Extract the [X, Y] coordinate from the center of the cell holding the provided text.  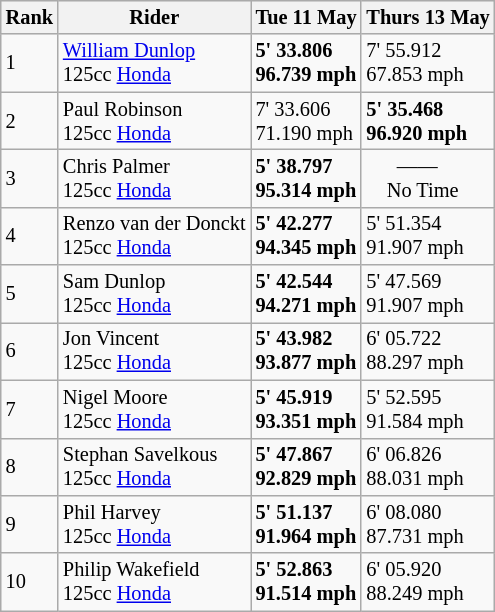
1 [30, 63]
Chris Palmer 125cc Honda [154, 178]
8 [30, 467]
6' 05.722 88.297 mph [428, 351]
5 [30, 294]
5' 52.595 91.584 mph [428, 409]
Philip Wakefield 125cc Honda [154, 582]
Nigel Moore 125cc Honda [154, 409]
6' 08.080 87.731 mph [428, 524]
5' 35.468 96.920 mph [428, 121]
7 [30, 409]
Jon Vincent 125cc Honda [154, 351]
5' 42.544 94.271 mph [306, 294]
Phil Harvey 125cc Honda [154, 524]
Paul Robinson 125cc Honda [154, 121]
William Dunlop 125cc Honda [154, 63]
5' 38.797 95.314 mph [306, 178]
5' 51.354 91.907 mph [428, 236]
4 [30, 236]
5' 33.806 96.739 mph [306, 63]
7' 55.912 67.853 mph [428, 63]
Rank [30, 17]
9 [30, 524]
Thurs 13 May [428, 17]
7' 33.606 71.190 mph [306, 121]
5' 47.569 91.907 mph [428, 294]
10 [30, 582]
5' 45.919 93.351 mph [306, 409]
5' 42.277 94.345 mph [306, 236]
Rider [154, 17]
6' 06.826 88.031 mph [428, 467]
6 [30, 351]
5' 51.137 91.964 mph [306, 524]
Sam Dunlop 125cc Honda [154, 294]
—— No Time [428, 178]
6' 05.920 88.249 mph [428, 582]
5' 52.863 91.514 mph [306, 582]
Renzo van der Donckt 125cc Honda [154, 236]
5' 43.982 93.877 mph [306, 351]
Stephan Savelkous 125cc Honda [154, 467]
Tue 11 May [306, 17]
5' 47.867 92.829 mph [306, 467]
2 [30, 121]
3 [30, 178]
